Locate the cell with the specified text and output its (x, y) center coordinate. 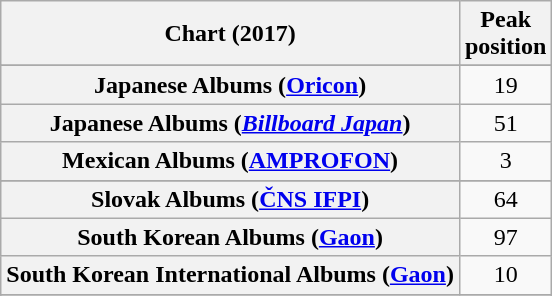
3 (505, 161)
97 (505, 237)
South Korean International Albums (Gaon) (230, 275)
South Korean Albums (Gaon) (230, 237)
64 (505, 199)
19 (505, 85)
Japanese Albums (Billboard Japan) (230, 123)
10 (505, 275)
Chart (2017) (230, 34)
Slovak Albums (ČNS IFPI) (230, 199)
Mexican Albums (AMPROFON) (230, 161)
51 (505, 123)
Peak position (505, 34)
Japanese Albums (Oricon) (230, 85)
